Find where the given text appears and provide that cell's center as [x, y] coordinate. 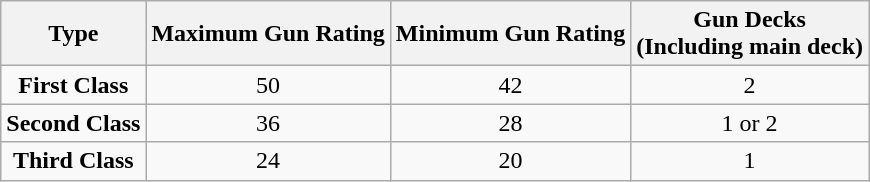
20 [510, 161]
Second Class [74, 123]
1 or 2 [750, 123]
42 [510, 85]
Type [74, 34]
2 [750, 85]
24 [268, 161]
First Class [74, 85]
Third Class [74, 161]
50 [268, 85]
Minimum Gun Rating [510, 34]
36 [268, 123]
1 [750, 161]
Gun Decks(Including main deck) [750, 34]
28 [510, 123]
Maximum Gun Rating [268, 34]
